Output the (X, Y) coordinate of the center of the cell containing the given text.  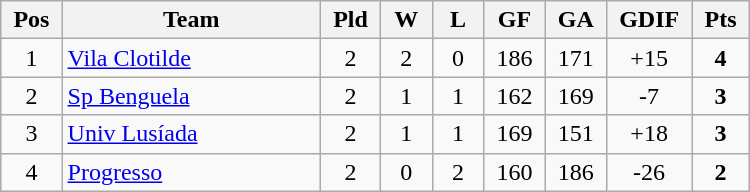
+15 (648, 58)
GDIF (648, 20)
-7 (648, 96)
162 (514, 96)
L (458, 20)
+18 (648, 134)
Pos (32, 20)
Vila Clotilde (191, 58)
Sp Benguela (191, 96)
Pld (351, 20)
Pts (720, 20)
171 (576, 58)
Univ Lusíada (191, 134)
GF (514, 20)
151 (576, 134)
GA (576, 20)
W (407, 20)
160 (514, 172)
Progresso (191, 172)
-26 (648, 172)
Team (191, 20)
